Locate the cell with the specified text and output its [X, Y] center coordinate. 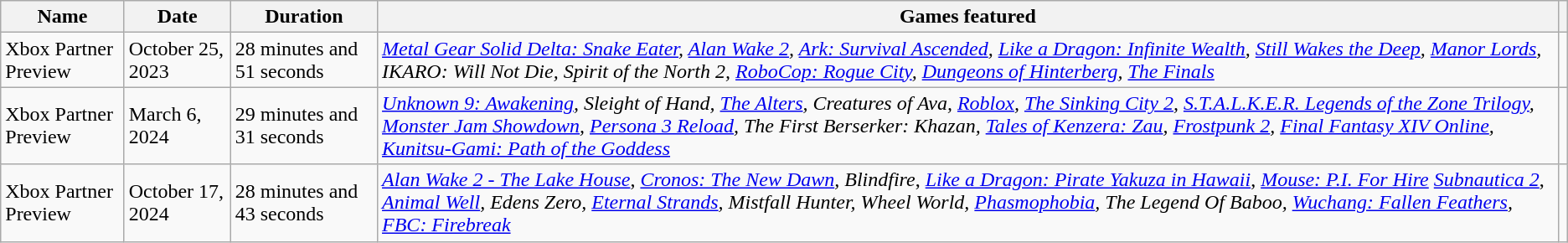
Name [62, 17]
28 minutes and 51 seconds [303, 60]
28 minutes and 43 seconds [303, 203]
October 17, 2024 [178, 203]
Duration [303, 17]
October 25, 2023 [178, 60]
Date [178, 17]
March 6, 2024 [178, 126]
29 minutes and 31 seconds [303, 126]
Games featured [968, 17]
